Provide the [x, y] coordinate of the cell's center where the given text is located.  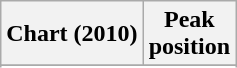
Peakposition [189, 34]
Chart (2010) [72, 34]
